Capture the cell that displays the provided text and extract its [x, y] central coordinate. 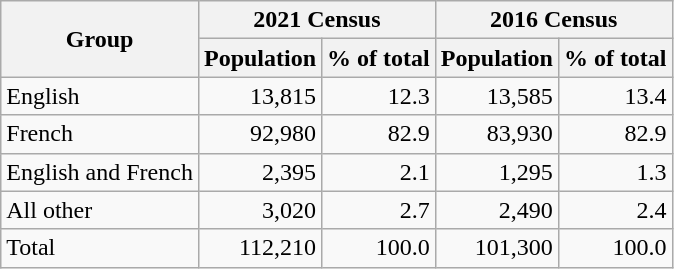
3,020 [260, 210]
83,930 [496, 134]
101,300 [496, 248]
112,210 [260, 248]
92,980 [260, 134]
2.1 [379, 172]
French [100, 134]
English and French [100, 172]
13,585 [496, 96]
2.7 [379, 210]
1,295 [496, 172]
13.4 [615, 96]
2021 Census [316, 20]
2016 Census [554, 20]
12.3 [379, 96]
Group [100, 39]
2.4 [615, 210]
2,395 [260, 172]
Total [100, 248]
2,490 [496, 210]
English [100, 96]
All other [100, 210]
1.3 [615, 172]
13,815 [260, 96]
